Locate the cell with the specified text and output its [X, Y] center coordinate. 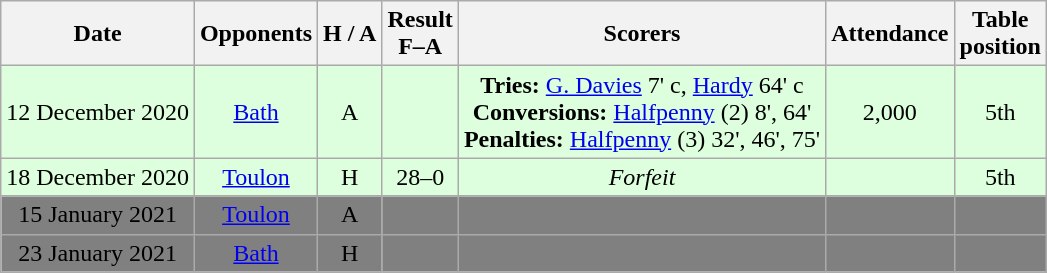
Opponents [256, 34]
2,000 [890, 112]
Date [98, 34]
Tries: G. Davies 7' c, Hardy 64' cConversions: Halfpenny (2) 8', 64'Penalties: Halfpenny (3) 32', 46', 75' [642, 112]
15 January 2021 [98, 215]
ResultF–A [420, 34]
12 December 2020 [98, 112]
23 January 2021 [98, 253]
18 December 2020 [98, 177]
Tableposition [1000, 34]
28–0 [420, 177]
Forfeit [642, 177]
H / A [350, 34]
Attendance [890, 34]
Scorers [642, 34]
